Capture the cell that displays the provided text and extract its (x, y) central coordinate. 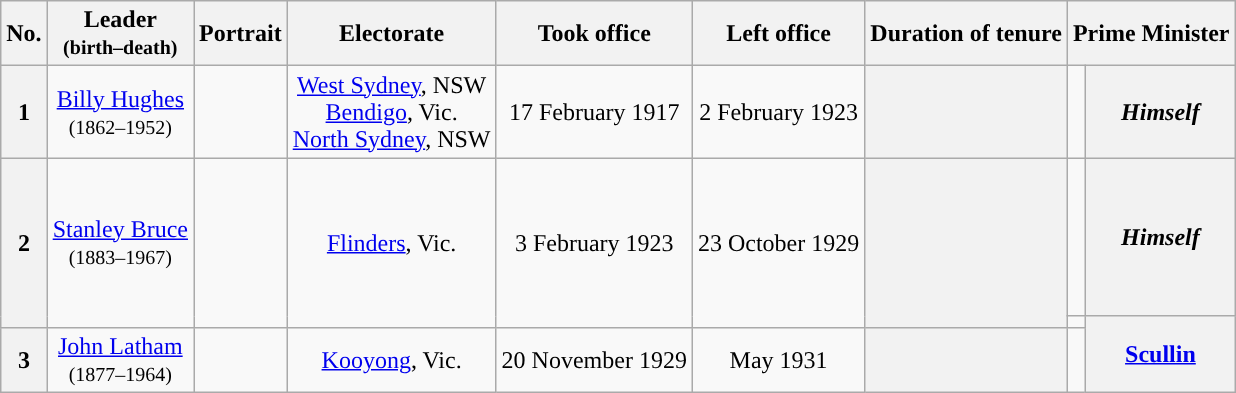
Leader(birth–death) (120, 34)
3 February 1923 (594, 242)
Flinders, Vic. (392, 242)
Took office (594, 34)
20 November 1929 (594, 360)
Prime Minister (1151, 34)
2 February 1923 (778, 112)
Kooyong, Vic. (392, 360)
Electorate (392, 34)
Duration of tenure (966, 34)
May 1931 (778, 360)
Stanley Bruce(1883–1967) (120, 242)
Left office (778, 34)
17 February 1917 (594, 112)
No. (24, 34)
1 (24, 112)
Scullin (1160, 354)
West Sydney, NSWBendigo, Vic.North Sydney, NSW (392, 112)
3 (24, 360)
John Latham(1877–1964) (120, 360)
Billy Hughes(1862–1952) (120, 112)
2 (24, 242)
Portrait (241, 34)
23 October 1929 (778, 242)
